Identify which cell holds the provided text, then report its [x, y] central coordinate. 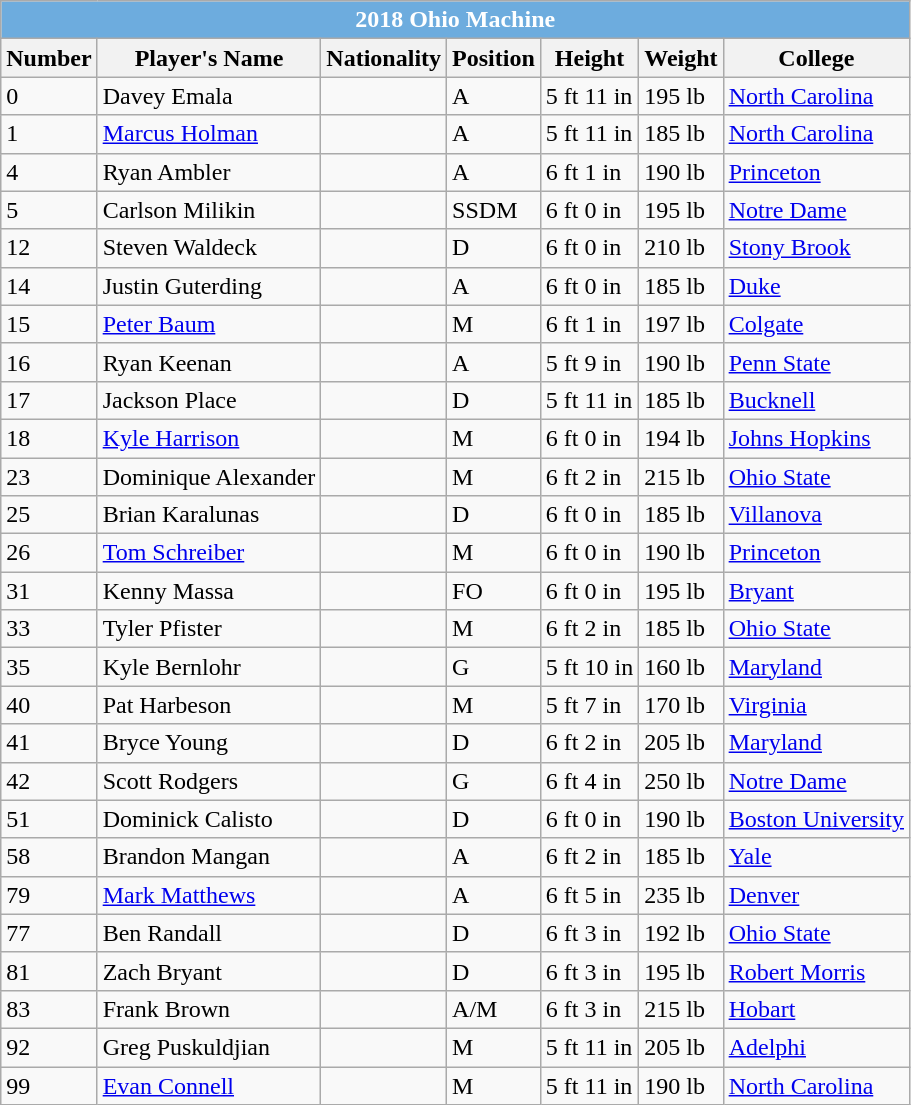
Villanova [816, 515]
Peter Baum [209, 324]
Colgate [816, 324]
Bucknell [816, 400]
40 [49, 705]
17 [49, 400]
92 [49, 1047]
Adelphi [816, 1047]
Penn State [816, 362]
Justin Guterding [209, 286]
Marcus Holman [209, 134]
35 [49, 667]
Steven Waldeck [209, 248]
5 [49, 210]
210 lb [681, 248]
Boston University [816, 819]
Nationality [384, 58]
Brian Karalunas [209, 515]
2018 Ohio Machine [456, 20]
41 [49, 743]
23 [49, 477]
Carlson Milikin [209, 210]
Bryce Young [209, 743]
Robert Morris [816, 971]
Evan Connell [209, 1085]
250 lb [681, 781]
4 [49, 172]
Ryan Ambler [209, 172]
Kenny Massa [209, 591]
1 [49, 134]
Duke [816, 286]
Yale [816, 857]
Davey Emala [209, 96]
Zach Bryant [209, 971]
Tyler Pfister [209, 629]
33 [49, 629]
5 ft 9 in [589, 362]
5 ft 10 in [589, 667]
83 [49, 1009]
Virginia [816, 705]
31 [49, 591]
18 [49, 438]
42 [49, 781]
160 lb [681, 667]
15 [49, 324]
14 [49, 286]
58 [49, 857]
197 lb [681, 324]
Kyle Bernlohr [209, 667]
192 lb [681, 933]
Denver [816, 895]
FO [494, 591]
170 lb [681, 705]
Greg Puskuldjian [209, 1047]
77 [49, 933]
99 [49, 1085]
A/M [494, 1009]
Bryant [816, 591]
Number [49, 58]
79 [49, 895]
Dominique Alexander [209, 477]
Johns Hopkins [816, 438]
Brandon Mangan [209, 857]
Mark Matthews [209, 895]
6 ft 4 in [589, 781]
26 [49, 553]
5 ft 7 in [589, 705]
6 ft 5 in [589, 895]
Jackson Place [209, 400]
Weight [681, 58]
Player's Name [209, 58]
12 [49, 248]
51 [49, 819]
Ryan Keenan [209, 362]
Ben Randall [209, 933]
Position [494, 58]
Hobart [816, 1009]
194 lb [681, 438]
235 lb [681, 895]
16 [49, 362]
SSDM [494, 210]
Frank Brown [209, 1009]
Kyle Harrison [209, 438]
Tom Schreiber [209, 553]
Height [589, 58]
25 [49, 515]
0 [49, 96]
Dominick Calisto [209, 819]
Scott Rodgers [209, 781]
Stony Brook [816, 248]
81 [49, 971]
Pat Harbeson [209, 705]
College [816, 58]
